Determine the [x, y] coordinate at the center of the cell enclosing the given text.  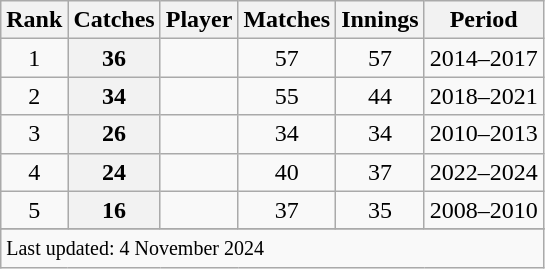
Player [199, 20]
16 [114, 210]
55 [287, 96]
2010–2013 [484, 134]
24 [114, 172]
35 [380, 210]
Innings [380, 20]
36 [114, 58]
Rank [34, 20]
2018–2021 [484, 96]
26 [114, 134]
2 [34, 96]
2022–2024 [484, 172]
2014–2017 [484, 58]
Catches [114, 20]
5 [34, 210]
Period [484, 20]
Last updated: 4 November 2024 [272, 248]
4 [34, 172]
44 [380, 96]
3 [34, 134]
40 [287, 172]
1 [34, 58]
2008–2010 [484, 210]
Matches [287, 20]
